Locate the cell with the specified text and output its (x, y) center coordinate. 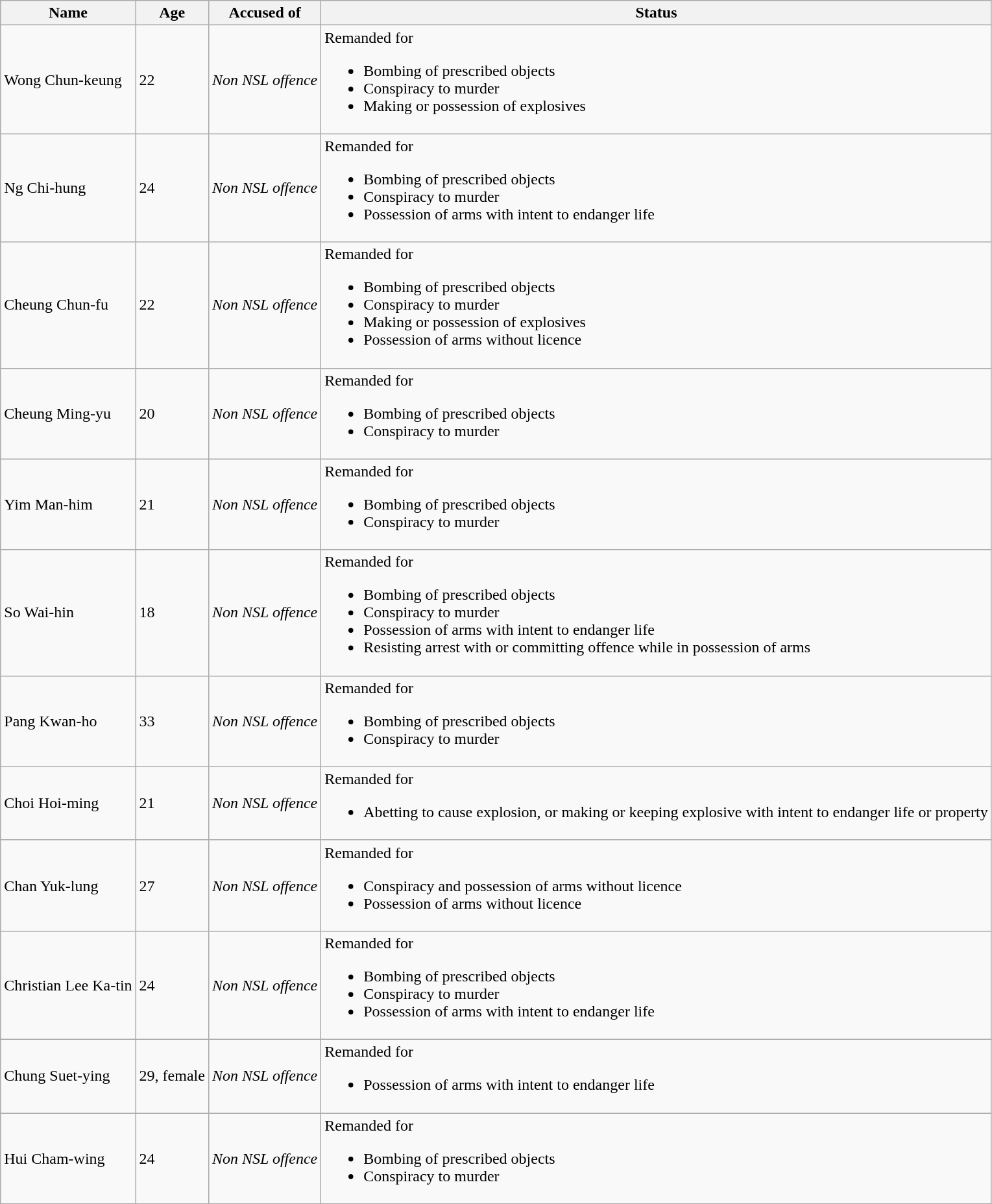
Cheung Chun-fu (68, 305)
Age (172, 13)
Pang Kwan-ho (68, 721)
Christian Lee Ka-tin (68, 985)
Chan Yuk-lung (68, 885)
29, female (172, 1076)
Hui Cham-wing (68, 1158)
So Wai-hin (68, 613)
27 (172, 885)
33 (172, 721)
Accused of (265, 13)
18 (172, 613)
Remanded forPossession of arms with intent to endanger life (657, 1076)
Chung Suet-ying (68, 1076)
Ng Chi-hung (68, 188)
Remanded forConspiracy and possession of arms without licencePossession of arms without licence (657, 885)
Choi Hoi-ming (68, 804)
Remanded forBombing of prescribed objectsConspiracy to murderMaking or possession of explosivesPossession of arms without licence (657, 305)
Status (657, 13)
Remanded forAbetting to cause explosion, or making or keeping explosive with intent to endanger life or property (657, 804)
Name (68, 13)
Cheung Ming-yu (68, 413)
20 (172, 413)
Remanded forBombing of prescribed objectsConspiracy to murderMaking or possession of explosives (657, 79)
Yim Man-him (68, 504)
Wong Chun-keung (68, 79)
